Return [X, Y] of the center of cell containing provided text 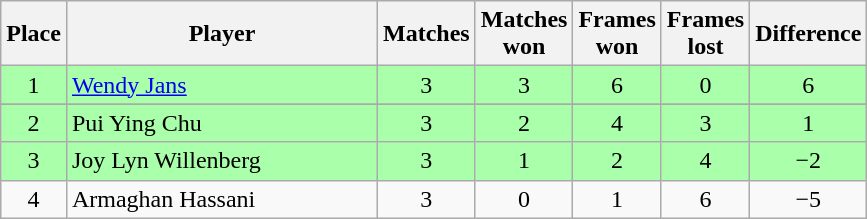
Place [34, 34]
Armaghan Hassani [222, 199]
Pui Ying Chu [222, 123]
Frames won [617, 34]
Matches [427, 34]
Wendy Jans [222, 85]
Joy Lyn Willenberg [222, 161]
Player [222, 34]
−2 [808, 161]
Frames lost [705, 34]
−5 [808, 199]
Matches won [524, 34]
Difference [808, 34]
